Return the [X, Y] coordinate for the center point of the cell that contains the specified text.  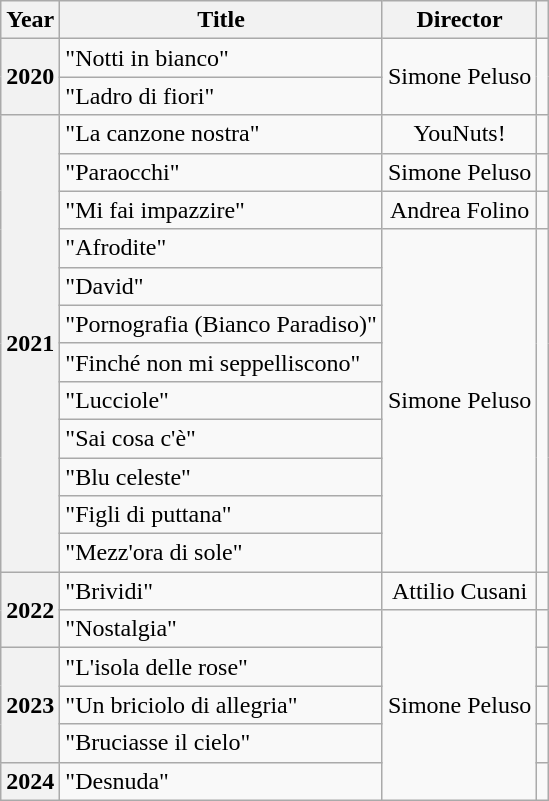
"Lucciole" [222, 400]
"Pornografia (Bianco Paradiso)" [222, 324]
Director [459, 20]
"Notti in bianco" [222, 58]
2020 [30, 77]
"Sai cosa c'è" [222, 438]
"David" [222, 286]
YouNuts! [459, 134]
"Mezz'ora di sole" [222, 553]
"Mi fai impazzire" [222, 210]
"Paraocchi" [222, 172]
"Figli di puttana" [222, 515]
"Blu celeste" [222, 477]
"Brividi" [222, 591]
Attilio Cusani [459, 591]
"Ladro di fiori" [222, 96]
2021 [30, 344]
"Afrodite" [222, 248]
"La canzone nostra" [222, 134]
"Un briciolo di allegria" [222, 705]
"Finché non mi seppelliscono" [222, 362]
"Bruciasse il cielo" [222, 743]
Andrea Folino [459, 210]
2022 [30, 610]
"Nostalgia" [222, 629]
Title [222, 20]
2023 [30, 705]
"L'isola delle rose" [222, 667]
2024 [30, 781]
"Desnuda" [222, 781]
Year [30, 20]
